Find where the given text appears and provide that cell's center as (X, Y) coordinate. 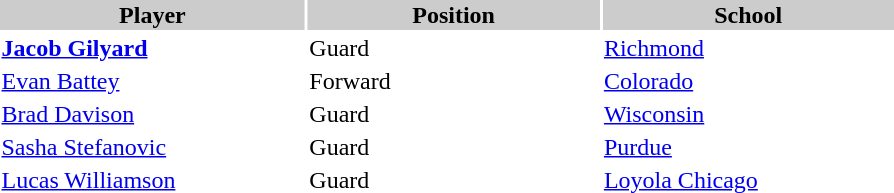
School (748, 15)
Sasha Stefanovic (152, 147)
Brad Davison (152, 114)
Wisconsin (748, 114)
Richmond (748, 48)
Position (454, 15)
Evan Battey (152, 81)
Forward (454, 81)
Player (152, 15)
Colorado (748, 81)
Purdue (748, 147)
Jacob Gilyard (152, 48)
